Capture the cell that displays the provided text and extract its [X, Y] central coordinate. 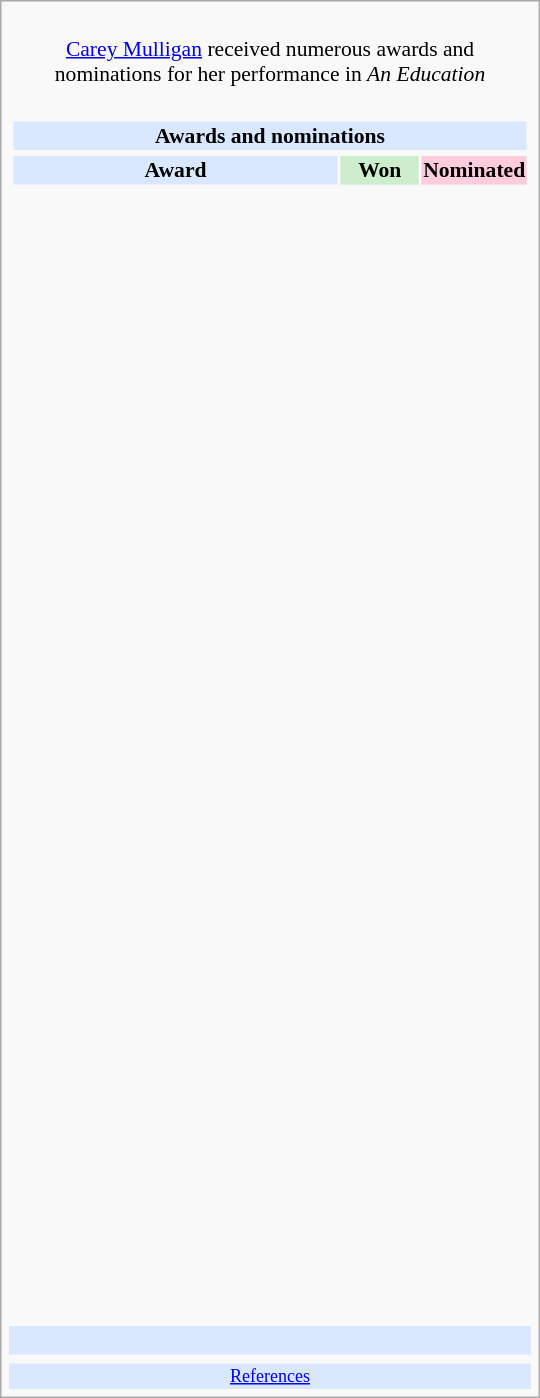
Awards and nominations [270, 135]
Awards and nominations Award Won Nominated [270, 707]
Award [175, 170]
References [270, 1376]
Won [380, 170]
Nominated [474, 170]
Carey Mulligan received numerous awards and nominations for her performance in An Education [270, 49]
